Locate the cell with the specified text and output its [x, y] center coordinate. 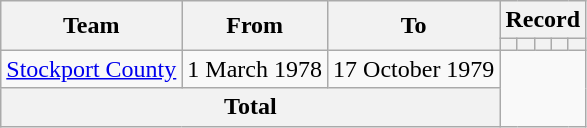
Stockport County [92, 69]
To [414, 26]
17 October 1979 [414, 69]
1 March 1978 [255, 69]
From [255, 26]
Total [250, 107]
Record [543, 20]
Team [92, 26]
